Pinpoint the cell where the given text exists, returning its [x, y] midpoint coordinate. 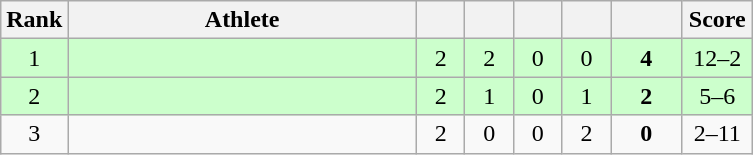
5–6 [718, 96]
Rank [34, 20]
2–11 [718, 134]
3 [34, 134]
12–2 [718, 58]
Score [718, 20]
Athlete [242, 20]
4 [646, 58]
